Return [X, Y] of the center of cell containing provided text 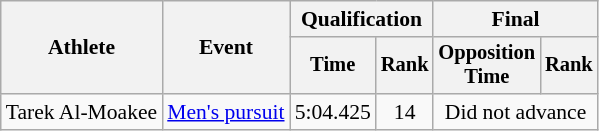
Did not advance [515, 112]
Final [515, 19]
Men's pursuit [226, 112]
Event [226, 48]
Qualification [362, 19]
Athlete [82, 48]
Time [333, 66]
OppositionTime [486, 66]
5:04.425 [333, 112]
14 [405, 112]
Tarek Al-Moakee [82, 112]
